Return [x, y] of the center of cell containing provided text 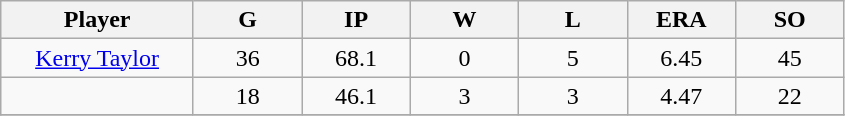
0 [464, 58]
18 [247, 96]
6.45 [681, 58]
L [573, 20]
4.47 [681, 96]
SO [789, 20]
36 [247, 58]
W [464, 20]
ERA [681, 20]
46.1 [356, 96]
Player [98, 20]
IP [356, 20]
Kerry Taylor [98, 58]
68.1 [356, 58]
22 [789, 96]
G [247, 20]
45 [789, 58]
5 [573, 58]
